Detect which cell encompasses the target text, then output its (X, Y) center coordinate. 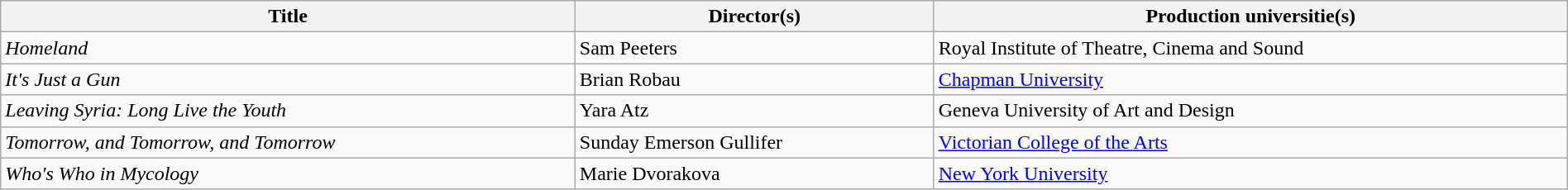
Geneva University of Art and Design (1250, 111)
Production universitie(s) (1250, 17)
Victorian College of the Arts (1250, 142)
Chapman University (1250, 79)
Tomorrow, and Tomorrow, and Tomorrow (288, 142)
Brian Robau (754, 79)
Who's Who in Mycology (288, 173)
Title (288, 17)
Director(s) (754, 17)
Yara Atz (754, 111)
Royal Institute of Theatre, Cinema and Sound (1250, 48)
Leaving Syria: Long Live the Youth (288, 111)
Sunday Emerson Gullifer (754, 142)
New York University (1250, 173)
It's Just a Gun (288, 79)
Homeland (288, 48)
Sam Peeters (754, 48)
Marie Dvorakova (754, 173)
